Output the [X, Y] coordinate of the center of the cell containing the given text.  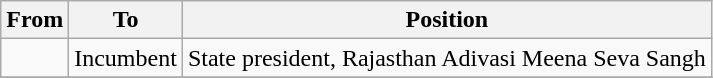
Position [446, 20]
To [126, 20]
State president, Rajasthan Adivasi Meena Seva Sangh [446, 58]
From [35, 20]
Incumbent [126, 58]
